Return (x, y) of the center of cell containing provided text 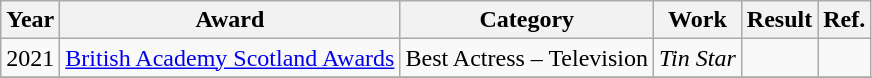
2021 (30, 58)
Tin Star (698, 58)
Best Actress – Television (527, 58)
Ref. (844, 20)
British Academy Scotland Awards (230, 58)
Result (779, 20)
Year (30, 20)
Work (698, 20)
Award (230, 20)
Category (527, 20)
